Return the (x, y) coordinate for the center point of the cell that contains the specified text.  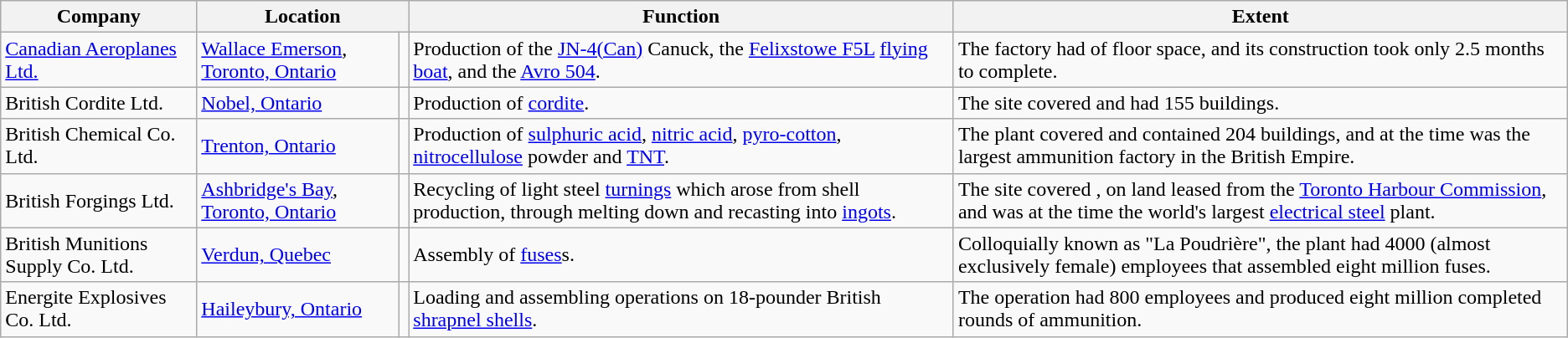
Company (99, 17)
Trenton, Ontario (298, 146)
The site covered , on land leased from the Toronto Harbour Commission, and was at the time the world's largest electrical steel plant. (1260, 201)
Wallace Emerson, Toronto, Ontario (298, 60)
Function (682, 17)
The site covered and had 155 buildings. (1260, 103)
Loading and assembling operations on 18-pounder British shrapnel shells. (682, 310)
Haileybury, Ontario (298, 310)
Recycling of light steel turnings which arose from shell production, through melting down and recasting into ingots. (682, 201)
Location (303, 17)
Extent (1260, 17)
British Forgings Ltd. (99, 201)
The plant covered and contained 204 buildings, and at the time was the largest ammunition factory in the British Empire. (1260, 146)
British Cordite Ltd. (99, 103)
Verdun, Quebec (298, 254)
Canadian Aeroplanes Ltd. (99, 60)
Colloquially known as "La Poudrière", the plant had 4000 (almost exclusively female) employees that assembled eight million fuses. (1260, 254)
The factory had of floor space, and its construction took only 2.5 months to complete. (1260, 60)
Assembly of fusess. (682, 254)
British Chemical Co. Ltd. (99, 146)
The operation had 800 employees and produced eight million completed rounds of ammunition. (1260, 310)
Production of cordite. (682, 103)
Ashbridge's Bay, Toronto, Ontario (298, 201)
Energite Explosives Co. Ltd. (99, 310)
Production of the JN-4(Can) Canuck, the Felixstowe F5L flying boat, and the Avro 504. (682, 60)
British Munitions Supply Co. Ltd. (99, 254)
Nobel, Ontario (298, 103)
Production of sulphuric acid, nitric acid, pyro-cotton, nitrocellulose powder and TNT. (682, 146)
